Extract the [X, Y] coordinate from the center of the cell holding the provided text.  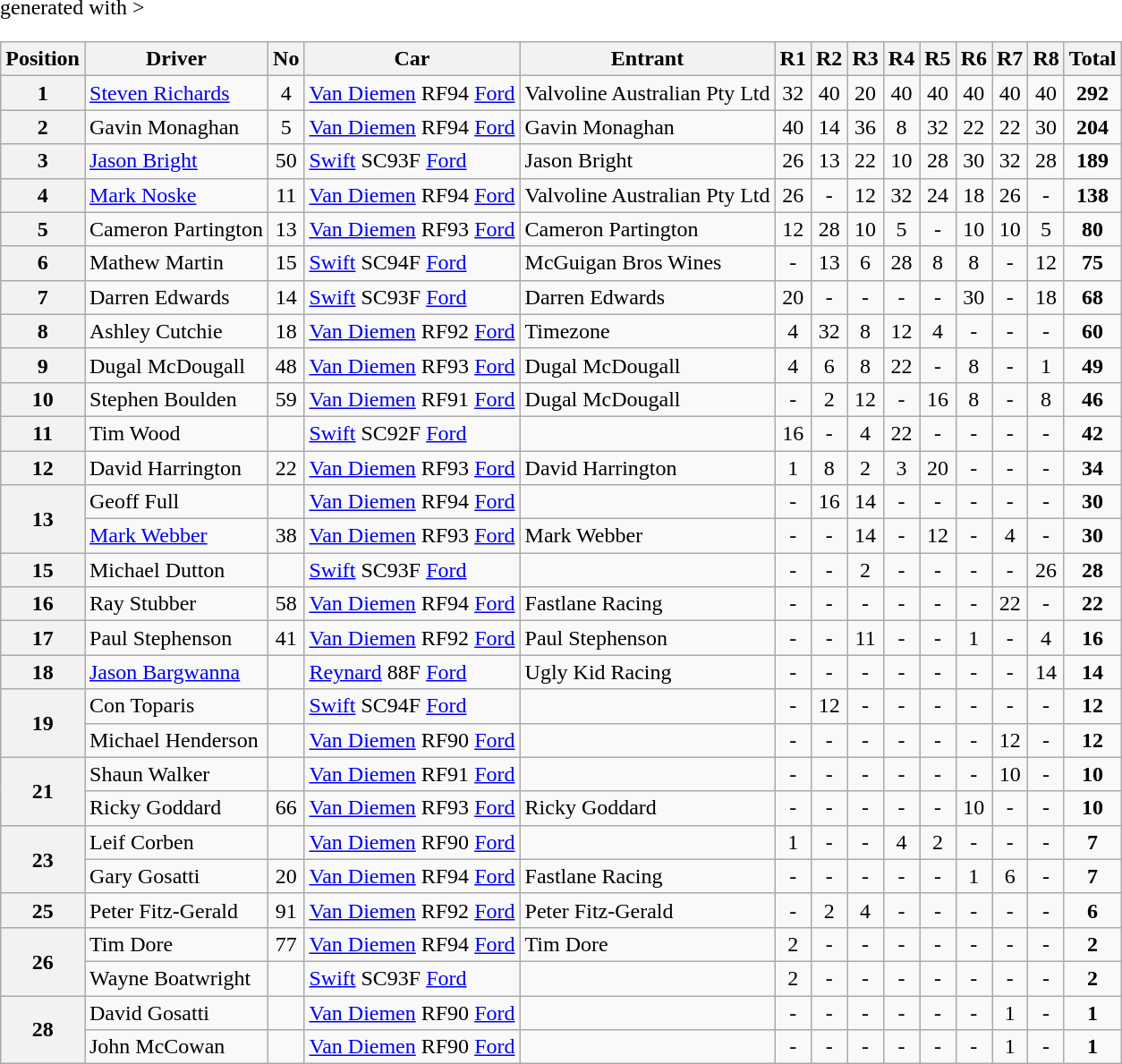
59 [286, 399]
No [286, 59]
46 [1092, 399]
36 [865, 127]
Tim Wood [175, 433]
Ray Stubber [175, 604]
Ashley Cutchie [175, 331]
Mark Noske [175, 195]
48 [286, 365]
66 [286, 808]
Mathew Martin [175, 263]
Position [43, 59]
Entrant [648, 59]
Total [1092, 59]
Stephen Boulden [175, 399]
McGuigan Bros Wines [648, 263]
John McCowan [175, 1047]
189 [1092, 161]
David Gosatti [175, 1012]
138 [1092, 195]
Timezone [648, 331]
42 [1092, 433]
Swift SC92F Ford [412, 433]
41 [286, 638]
R4 [901, 59]
Con Toparis [175, 706]
R8 [1046, 59]
R6 [973, 59]
R5 [938, 59]
Car [412, 59]
80 [1092, 229]
Michael Dutton [175, 570]
R2 [829, 59]
58 [286, 604]
Geoff Full [175, 502]
Driver [175, 59]
60 [1092, 331]
Reynard 88F Ford [412, 672]
R3 [865, 59]
292 [1092, 93]
91 [286, 910]
23 [43, 859]
24 [938, 195]
9 [43, 365]
Leif Corben [175, 842]
Jason Bargwanna [175, 672]
38 [286, 536]
Wayne Boatwright [175, 978]
R7 [1009, 59]
68 [1092, 297]
Gary Gosatti [175, 876]
77 [286, 944]
Michael Henderson [175, 740]
Shaun Walker [175, 774]
25 [43, 910]
Steven Richards [175, 93]
50 [286, 161]
49 [1092, 365]
21 [43, 791]
204 [1092, 127]
75 [1092, 263]
19 [43, 723]
Ugly Kid Racing [648, 672]
R1 [793, 59]
34 [1092, 468]
17 [43, 638]
